Capture the cell that displays the provided text and extract its (X, Y) central coordinate. 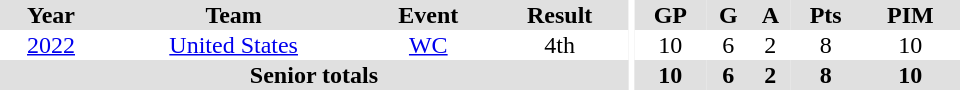
Team (234, 15)
Pts (826, 15)
GP (670, 15)
Year (51, 15)
G (728, 15)
4th (560, 45)
Senior totals (314, 75)
Event (428, 15)
A (770, 15)
WC (428, 45)
United States (234, 45)
PIM (910, 15)
2022 (51, 45)
Result (560, 15)
